Output the (X, Y) coordinate of the center of the cell containing the given text.  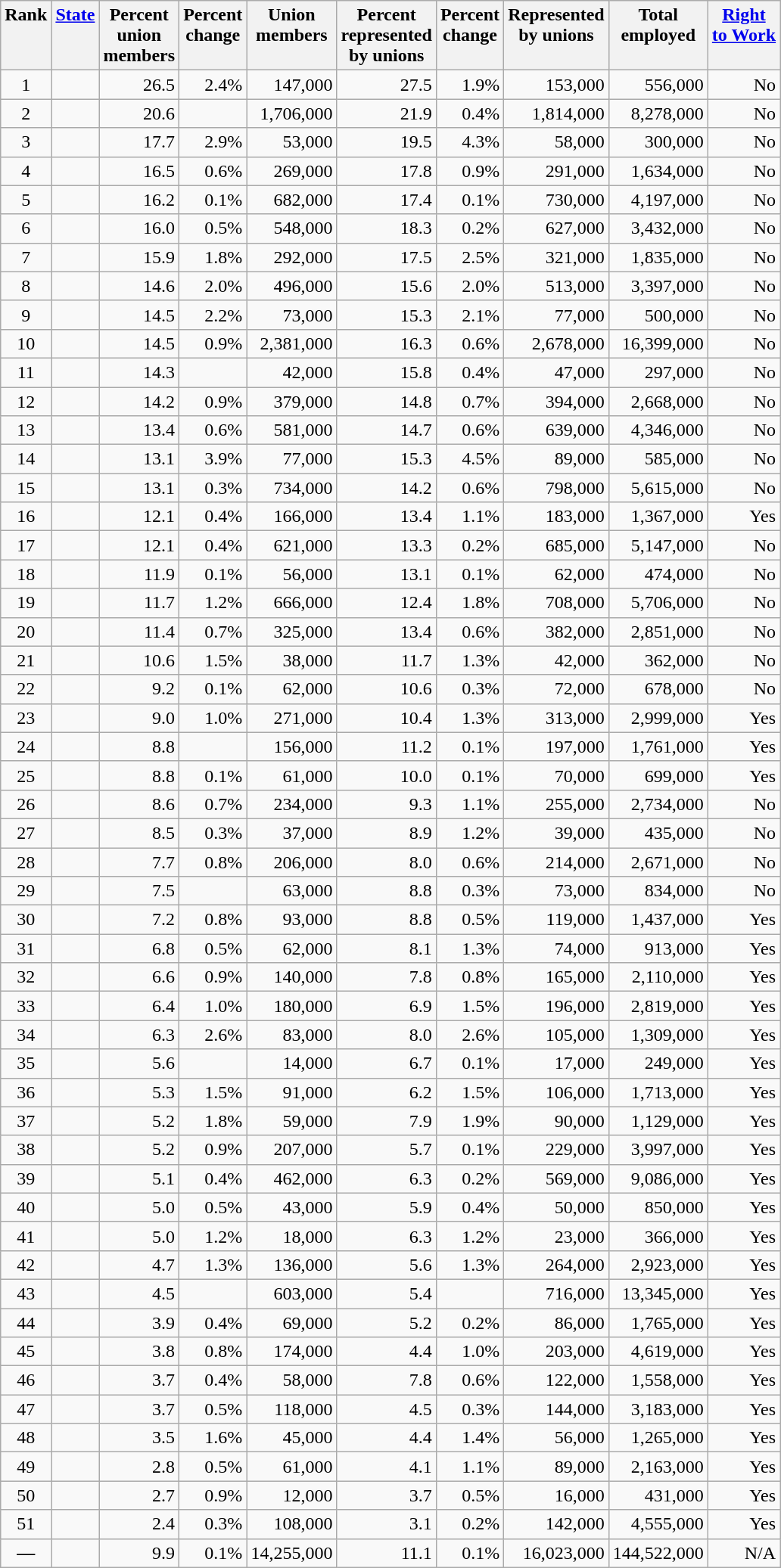
21.9 (386, 113)
431,000 (658, 1495)
27 (26, 833)
9.3 (386, 804)
10.0 (386, 775)
1,265,000 (658, 1438)
156,000 (292, 747)
29 (26, 891)
48 (26, 1438)
136,000 (292, 1265)
4.5% (469, 459)
14,255,000 (292, 1553)
913,000 (658, 949)
325,000 (292, 632)
31 (26, 949)
3.9 (139, 1323)
8 (26, 286)
271,000 (292, 718)
8,278,000 (658, 113)
621,000 (292, 545)
14.8 (386, 402)
— (26, 1553)
16,023,000 (557, 1553)
6.9 (386, 1006)
708,000 (557, 603)
7.2 (139, 920)
7.9 (386, 1121)
6.8 (139, 949)
1,634,000 (658, 171)
70,000 (557, 775)
1.4% (469, 1438)
321,000 (557, 257)
5.4 (386, 1293)
15.8 (386, 372)
51 (26, 1524)
30 (26, 920)
4,197,000 (658, 200)
639,000 (557, 430)
26.5 (139, 85)
13 (26, 430)
4.1 (386, 1467)
474,000 (658, 574)
382,000 (557, 632)
682,000 (292, 200)
Rightto Work (743, 36)
730,000 (557, 200)
34 (26, 1035)
3,183,000 (658, 1409)
46 (26, 1380)
16.5 (139, 171)
379,000 (292, 402)
6.2 (386, 1092)
292,000 (292, 257)
3.1 (386, 1524)
18 (26, 574)
50,000 (557, 1207)
1,367,000 (658, 517)
513,000 (557, 286)
Rank (26, 36)
255,000 (557, 804)
23 (26, 718)
394,000 (557, 402)
12,000 (292, 1495)
20.6 (139, 113)
16,000 (557, 1495)
16,399,000 (658, 343)
1,437,000 (658, 920)
17.4 (386, 200)
1,761,000 (658, 747)
9 (26, 315)
2.4% (213, 85)
1.6% (213, 1438)
19.5 (386, 142)
18.3 (386, 228)
548,000 (292, 228)
2,999,000 (658, 718)
234,000 (292, 804)
166,000 (292, 517)
569,000 (557, 1178)
27.5 (386, 85)
Representedby unions (557, 36)
1,835,000 (658, 257)
3,397,000 (658, 286)
23,000 (557, 1236)
16.0 (139, 228)
39 (26, 1178)
1,713,000 (658, 1092)
14.6 (139, 286)
17.7 (139, 142)
43,000 (292, 1207)
83,000 (292, 1035)
13,345,000 (658, 1293)
105,000 (557, 1035)
2,671,000 (658, 862)
2,819,000 (658, 1006)
122,000 (557, 1380)
3.5 (139, 1438)
1,309,000 (658, 1035)
10 (26, 343)
37 (26, 1121)
3,997,000 (658, 1150)
2,678,000 (557, 343)
17 (26, 545)
5,615,000 (658, 488)
581,000 (292, 430)
11.4 (139, 632)
47 (26, 1409)
180,000 (292, 1006)
11.2 (386, 747)
86,000 (557, 1323)
2.7 (139, 1495)
11.9 (139, 574)
2.2% (213, 315)
2 (26, 113)
144,522,000 (658, 1553)
7 (26, 257)
8.1 (386, 949)
90,000 (557, 1121)
1,558,000 (658, 1380)
38,000 (292, 660)
8.5 (139, 833)
5 (26, 200)
28 (26, 862)
834,000 (658, 891)
300,000 (658, 142)
State (76, 36)
2.1% (469, 315)
18,000 (292, 1236)
362,000 (658, 660)
49 (26, 1467)
6.4 (139, 1006)
9.0 (139, 718)
165,000 (557, 977)
15 (26, 488)
N/A (743, 1553)
26 (26, 804)
8.6 (139, 804)
603,000 (292, 1293)
14.3 (139, 372)
17.5 (386, 257)
44 (26, 1323)
2,381,000 (292, 343)
33 (26, 1006)
4.3% (469, 142)
91,000 (292, 1092)
118,000 (292, 1409)
203,000 (557, 1352)
Percentrepresentedby unions (386, 36)
41 (26, 1236)
21 (26, 660)
38 (26, 1150)
214,000 (557, 862)
Unionmembers (292, 36)
11.1 (386, 1553)
435,000 (658, 833)
5,147,000 (658, 545)
74,000 (557, 949)
16.2 (139, 200)
666,000 (292, 603)
14,000 (292, 1063)
119,000 (557, 920)
16 (26, 517)
734,000 (292, 488)
10.4 (386, 718)
2.4 (139, 1524)
22 (26, 689)
142,000 (557, 1524)
4,346,000 (658, 430)
585,000 (658, 459)
1,129,000 (658, 1121)
2,734,000 (658, 804)
496,000 (292, 286)
3,432,000 (658, 228)
500,000 (658, 315)
3.9% (213, 459)
4,555,000 (658, 1524)
2.8 (139, 1467)
3 (26, 142)
6.7 (386, 1063)
699,000 (658, 775)
850,000 (658, 1207)
24 (26, 747)
229,000 (557, 1150)
17.8 (386, 171)
4,619,000 (658, 1352)
313,000 (557, 718)
462,000 (292, 1178)
43 (26, 1293)
1,765,000 (658, 1323)
153,000 (557, 85)
798,000 (557, 488)
678,000 (658, 689)
40 (26, 1207)
7.7 (139, 862)
3.8 (139, 1352)
5.3 (139, 1092)
140,000 (292, 977)
147,000 (292, 85)
93,000 (292, 920)
14.7 (386, 430)
8.9 (386, 833)
5,706,000 (658, 603)
12.4 (386, 603)
20 (26, 632)
4.7 (139, 1265)
37,000 (292, 833)
183,000 (557, 517)
5.7 (386, 1150)
1 (26, 85)
Totalemployed (658, 36)
174,000 (292, 1352)
13.3 (386, 545)
1,706,000 (292, 113)
6.6 (139, 977)
15.9 (139, 257)
6 (26, 228)
366,000 (658, 1236)
9.9 (139, 1553)
39,000 (557, 833)
17,000 (557, 1063)
291,000 (557, 171)
15.6 (386, 286)
5.9 (386, 1207)
716,000 (557, 1293)
106,000 (557, 1092)
197,000 (557, 747)
2,163,000 (658, 1467)
264,000 (557, 1265)
16.3 (386, 343)
45 (26, 1352)
207,000 (292, 1150)
2,923,000 (658, 1265)
14 (26, 459)
206,000 (292, 862)
685,000 (557, 545)
269,000 (292, 171)
2.5% (469, 257)
69,000 (292, 1323)
2,851,000 (658, 632)
9.2 (139, 689)
35 (26, 1063)
50 (26, 1495)
2,110,000 (658, 977)
249,000 (658, 1063)
59,000 (292, 1121)
627,000 (557, 228)
36 (26, 1092)
63,000 (292, 891)
1,814,000 (557, 113)
556,000 (658, 85)
144,000 (557, 1409)
7.5 (139, 891)
9,086,000 (658, 1178)
2,668,000 (658, 402)
4 (26, 171)
11 (26, 372)
42 (26, 1265)
25 (26, 775)
2.9% (213, 142)
196,000 (557, 1006)
47,000 (557, 372)
19 (26, 603)
53,000 (292, 142)
45,000 (292, 1438)
Percentunionmembers (139, 36)
5.1 (139, 1178)
297,000 (658, 372)
32 (26, 977)
12 (26, 402)
72,000 (557, 689)
108,000 (292, 1524)
